Capture the cell that displays the provided text and extract its [x, y] central coordinate. 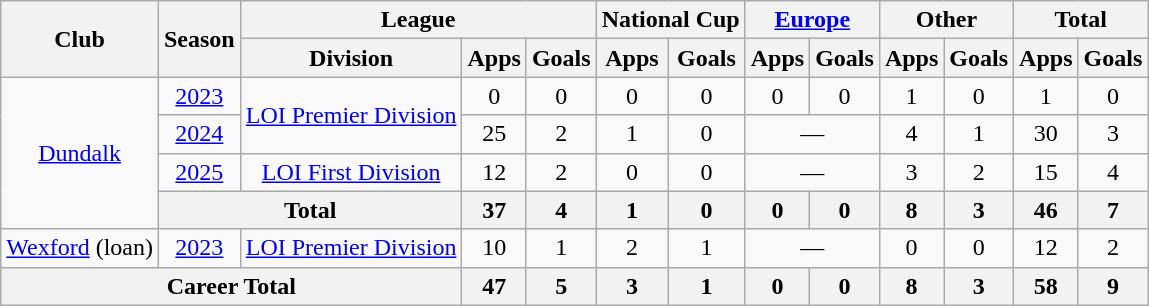
30 [1046, 134]
25 [494, 134]
5 [561, 286]
7 [1113, 210]
2024 [199, 134]
58 [1046, 286]
National Cup [670, 20]
Wexford (loan) [80, 248]
46 [1046, 210]
Club [80, 39]
15 [1046, 172]
Division [351, 58]
LOI First Division [351, 172]
47 [494, 286]
Dundalk [80, 153]
10 [494, 248]
Career Total [232, 286]
37 [494, 210]
2025 [199, 172]
9 [1113, 286]
Season [199, 39]
League [418, 20]
Other [946, 20]
Europe [812, 20]
